Locate the cell with the specified text and output its (X, Y) center coordinate. 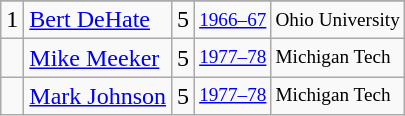
Ohio University (338, 20)
Mark Johnson (98, 96)
1966–67 (233, 20)
1 (12, 20)
Mike Meeker (98, 58)
Bert DeHate (98, 20)
